Extract the (X, Y) coordinate from the center of the cell holding the provided text.  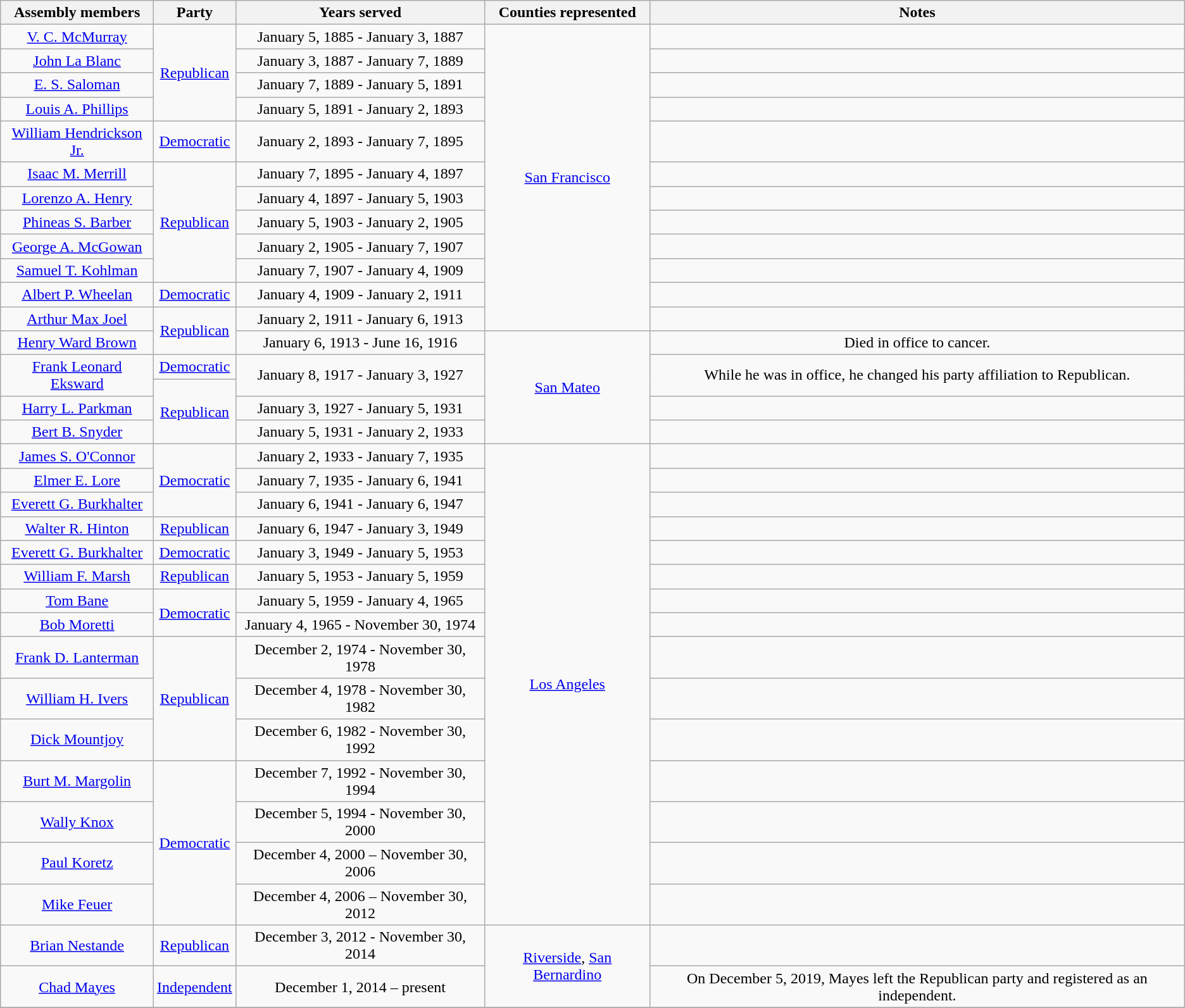
Burt M. Margolin (77, 781)
December 1, 2014 – present (360, 987)
January 6, 1941 - January 6, 1947 (360, 504)
Walter R. Hinton (77, 528)
Lorenzo A. Henry (77, 198)
Riverside, San Bernardino (567, 966)
Samuel T. Kohlman (77, 270)
December 3, 2012 - November 30, 2014 (360, 945)
William Hendrickson Jr. (77, 142)
January 7, 1907 - January 4, 1909 (360, 270)
January 3, 1927 - January 5, 1931 (360, 408)
January 4, 1965 - November 30, 1974 (360, 625)
Assembly members (77, 13)
Mike Feuer (77, 905)
Years served (360, 13)
Wally Knox (77, 823)
William F. Marsh (77, 576)
Bert B. Snyder (77, 432)
December 4, 1978 - November 30, 1982 (360, 699)
V. C. McMurray (77, 37)
Arthur Max Joel (77, 318)
Los Angeles (567, 685)
January 2, 1893 - January 7, 1895 (360, 142)
Isaac M. Merrill (77, 174)
December 5, 1994 - November 30, 2000 (360, 823)
Paul Koretz (77, 863)
January 2, 1933 - January 7, 1935 (360, 456)
San Mateo (567, 387)
January 8, 1917 - January 3, 1927 (360, 376)
January 4, 1897 - January 5, 1903 (360, 198)
San Francisco (567, 178)
January 2, 1905 - January 7, 1907 (360, 246)
Dick Mountjoy (77, 739)
William H. Ivers (77, 699)
January 7, 1935 - January 6, 1941 (360, 480)
December 6, 1982 - November 30, 1992 (360, 739)
January 7, 1895 - January 4, 1897 (360, 174)
Elmer E. Lore (77, 480)
E. S. Saloman (77, 85)
Died in office to cancer. (918, 343)
Tom Bane (77, 600)
Counties represented (567, 13)
January 3, 1949 - January 5, 1953 (360, 552)
Henry Ward Brown (77, 343)
James S. O'Connor (77, 456)
Bob Moretti (77, 625)
January 6, 1913 - June 16, 1916 (360, 343)
Phineas S. Barber (77, 222)
Frank D. Lanterman (77, 657)
George A. McGowan (77, 246)
January 5, 1931 - January 2, 1933 (360, 432)
January 5, 1891 - January 2, 1893 (360, 109)
John La Blanc (77, 61)
Frank Leonard Eksward (77, 376)
January 4, 1909 - January 2, 1911 (360, 294)
On December 5, 2019, Mayes left the Republican party and registered as an independent. (918, 987)
January 5, 1959 - January 4, 1965 (360, 600)
January 6, 1947 - January 3, 1949 (360, 528)
January 3, 1887 - January 7, 1889 (360, 61)
Albert P. Wheelan (77, 294)
Notes (918, 13)
January 2, 1911 - January 6, 1913 (360, 318)
December 4, 2000 – November 30, 2006 (360, 863)
January 5, 1885 - January 3, 1887 (360, 37)
January 5, 1903 - January 2, 1905 (360, 222)
Independent (195, 987)
Louis A. Phillips (77, 109)
December 4, 2006 – November 30, 2012 (360, 905)
Harry L. Parkman (77, 408)
While he was in office, he changed his party affiliation to Republican. (918, 376)
December 2, 1974 - November 30, 1978 (360, 657)
Party (195, 13)
Chad Mayes (77, 987)
January 7, 1889 - January 5, 1891 (360, 85)
December 7, 1992 - November 30, 1994 (360, 781)
Brian Nestande (77, 945)
January 5, 1953 - January 5, 1959 (360, 576)
